Capture the cell that displays the provided text and extract its [x, y] central coordinate. 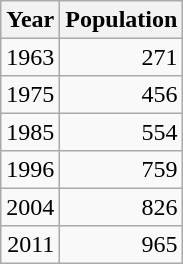
456 [122, 94]
554 [122, 132]
1963 [30, 56]
826 [122, 206]
Year [30, 20]
759 [122, 170]
1985 [30, 132]
1996 [30, 170]
271 [122, 56]
965 [122, 244]
2004 [30, 206]
Population [122, 20]
1975 [30, 94]
2011 [30, 244]
